Provide the (X, Y) coordinate of the cell's center where the given text is located.  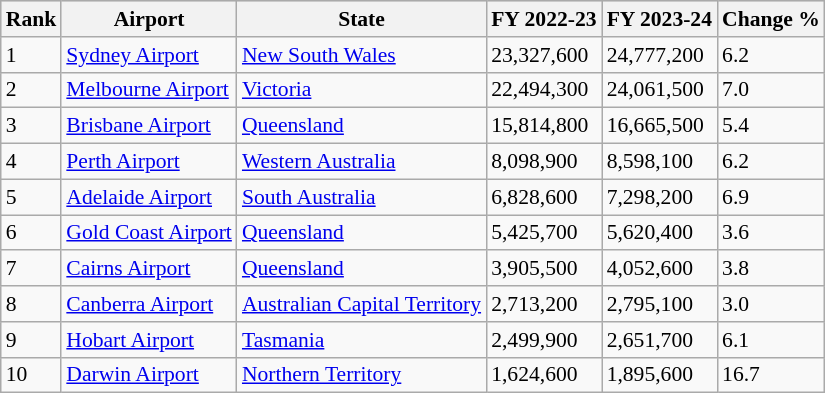
Sydney Airport (149, 55)
FY 2023-24 (660, 19)
7.0 (771, 90)
Tasmania (362, 340)
5 (32, 197)
8,098,900 (544, 162)
Melbourne Airport (149, 90)
22,494,300 (544, 90)
Rank (32, 19)
8,598,100 (660, 162)
23,327,600 (544, 55)
Darwin Airport (149, 375)
2,651,700 (660, 340)
State (362, 19)
Gold Coast Airport (149, 233)
2,499,900 (544, 340)
6 (32, 233)
1,895,600 (660, 375)
16.7 (771, 375)
Adelaide Airport (149, 197)
5,425,700 (544, 233)
2,713,200 (544, 304)
10 (32, 375)
Airport (149, 19)
Perth Airport (149, 162)
7 (32, 269)
2,795,100 (660, 304)
3 (32, 126)
24,777,200 (660, 55)
9 (32, 340)
8 (32, 304)
16,665,500 (660, 126)
4,052,600 (660, 269)
6.9 (771, 197)
1,624,600 (544, 375)
2 (32, 90)
Western Australia (362, 162)
6.1 (771, 340)
3.6 (771, 233)
6,828,600 (544, 197)
Brisbane Airport (149, 126)
Change % (771, 19)
15,814,800 (544, 126)
5.4 (771, 126)
Victoria (362, 90)
24,061,500 (660, 90)
3.0 (771, 304)
Hobart Airport (149, 340)
7,298,200 (660, 197)
South Australia (362, 197)
5,620,400 (660, 233)
4 (32, 162)
Cairns Airport (149, 269)
FY 2022-23 (544, 19)
New South Wales (362, 55)
Canberra Airport (149, 304)
3.8 (771, 269)
1 (32, 55)
Australian Capital Territory (362, 304)
3,905,500 (544, 269)
Northern Territory (362, 375)
